Extract the (X, Y) coordinate from the center of the cell holding the provided text.  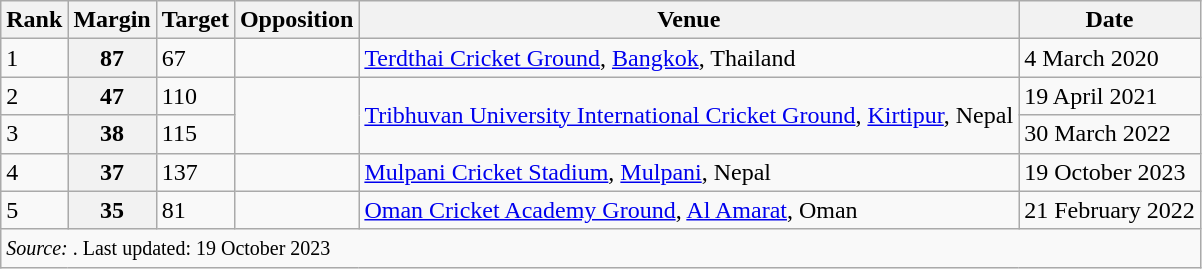
110 (195, 96)
5 (34, 210)
115 (195, 134)
Margin (112, 20)
Tribhuvan University International Cricket Ground, Kirtipur, Nepal (689, 115)
Date (1110, 20)
67 (195, 58)
81 (195, 210)
Target (195, 20)
19 October 2023 (1110, 172)
Mulpani Cricket Stadium, Mulpani, Nepal (689, 172)
19 April 2021 (1110, 96)
Terdthai Cricket Ground, Bangkok, Thailand (689, 58)
21 February 2022 (1110, 210)
137 (195, 172)
2 (34, 96)
Source: . Last updated: 19 October 2023 (601, 248)
38 (112, 134)
Rank (34, 20)
4 (34, 172)
37 (112, 172)
87 (112, 58)
47 (112, 96)
35 (112, 210)
4 March 2020 (1110, 58)
30 March 2022 (1110, 134)
Oman Cricket Academy Ground, Al Amarat, Oman (689, 210)
1 (34, 58)
Venue (689, 20)
Opposition (296, 20)
3 (34, 134)
